Extract the (X, Y) coordinate from the center of the cell holding the provided text.  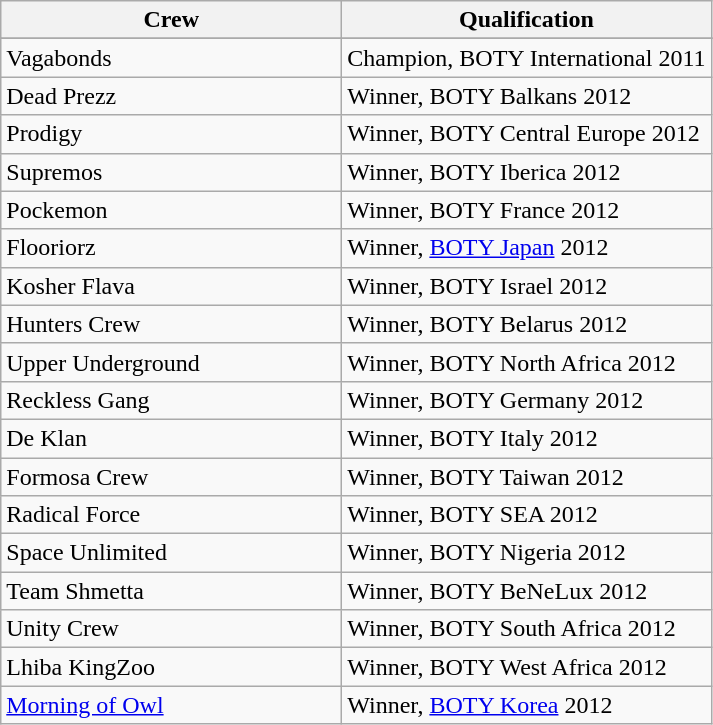
Champion, BOTY International 2011 (526, 58)
Team Shmetta (172, 591)
Crew (172, 20)
Unity Crew (172, 629)
Flooriorz (172, 248)
Supremos (172, 172)
Winner, BOTY Israel 2012 (526, 286)
Winner, BOTY South Africa 2012 (526, 629)
Formosa Crew (172, 477)
Upper Underground (172, 362)
Vagabonds (172, 58)
Reckless Gang (172, 400)
Winner, BOTY Taiwan 2012 (526, 477)
Pockemon (172, 210)
Winner, BOTY Central Europe 2012 (526, 134)
De Klan (172, 438)
Radical Force (172, 515)
Winner, BOTY Italy 2012 (526, 438)
Winner, BOTY Iberica 2012 (526, 172)
Winner, BOTY Japan 2012 (526, 248)
Winner, BOTY BeNeLux 2012 (526, 591)
Winner, BOTY France 2012 (526, 210)
Lhiba KingZoo (172, 667)
Space Unlimited (172, 553)
Dead Prezz (172, 96)
Hunters Crew (172, 324)
Winner, BOTY Balkans 2012 (526, 96)
Winner, BOTY West Africa 2012 (526, 667)
Winner, BOTY Nigeria 2012 (526, 553)
Winner, BOTY Korea 2012 (526, 705)
Winner, BOTY Belarus 2012 (526, 324)
Kosher Flava (172, 286)
Winner, BOTY North Africa 2012 (526, 362)
Prodigy (172, 134)
Qualification (526, 20)
Winner, BOTY Germany 2012 (526, 400)
Winner, BOTY SEA 2012 (526, 515)
Morning of Owl (172, 705)
